Identify which cell holds the provided text, then report its [x, y] central coordinate. 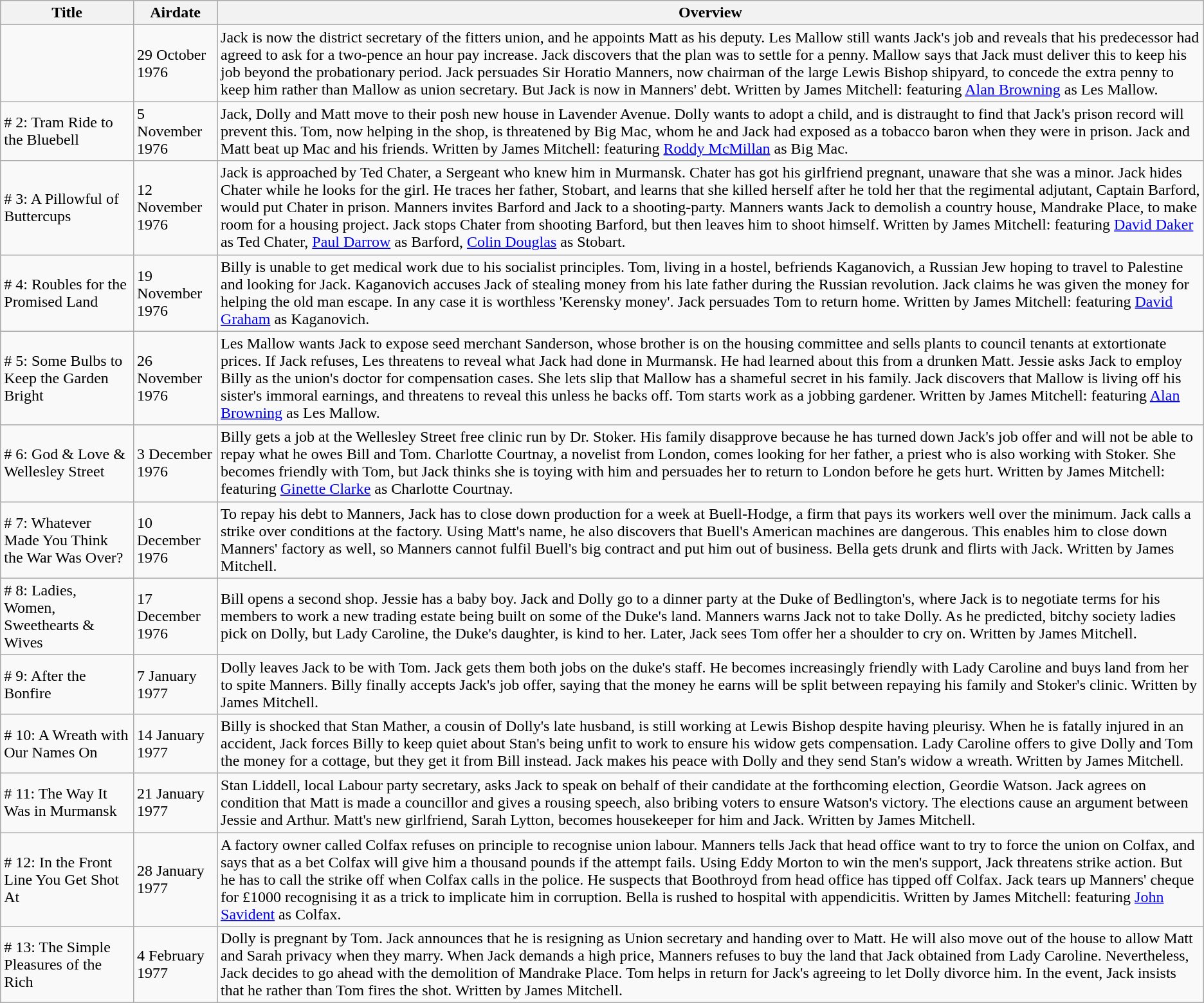
29 October 1976 [176, 63]
10 December 1976 [176, 540]
# 4: Roubles for the Promised Land [67, 293]
17 December 1976 [176, 616]
# 12: In the Front Line You Get Shot At [67, 879]
7 January 1977 [176, 684]
# 8: Ladies, Women, Sweethearts & Wives [67, 616]
# 2: Tram Ride to the Bluebell [67, 131]
# 11: The Way It Was in Murmansk [67, 802]
# 3: A Pillowful of Buttercups [67, 208]
26 November 1976 [176, 378]
# 13: The Simple Pleasures of the Rich [67, 964]
Overview [711, 13]
5 November 1976 [176, 131]
Airdate [176, 13]
14 January 1977 [176, 743]
# 5: Some Bulbs to Keep the Garden Bright [67, 378]
12 November 1976 [176, 208]
21 January 1977 [176, 802]
19 November 1976 [176, 293]
# 7: Whatever Made You Think the War Was Over? [67, 540]
# 10: A Wreath with Our Names On [67, 743]
4 February 1977 [176, 964]
# 6: God & Love & Wellesley Street [67, 463]
Title [67, 13]
28 January 1977 [176, 879]
# 9: After the Bonfire [67, 684]
3 December 1976 [176, 463]
